Identify which cell holds the provided text, then report its [X, Y] central coordinate. 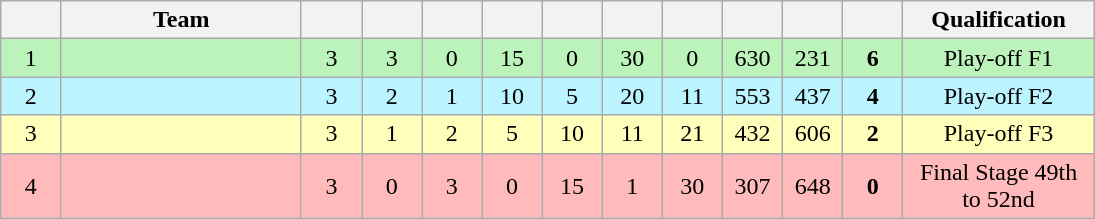
Play-off F1 [998, 58]
Play-off F3 [998, 134]
437 [813, 96]
553 [752, 96]
307 [752, 186]
21 [692, 134]
Play-off F2 [998, 96]
Team [182, 20]
432 [752, 134]
Final Stage 49th to 52nd [998, 186]
6 [873, 58]
648 [813, 186]
630 [752, 58]
20 [632, 96]
606 [813, 134]
231 [813, 58]
Qualification [998, 20]
